For the text-containing cell, return its midpoint in [x, y] coordinate format. 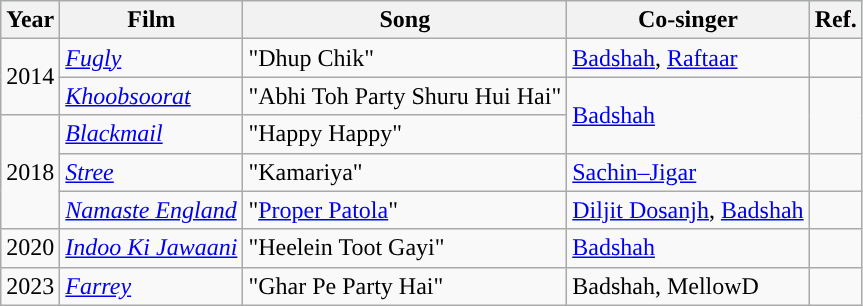
Year [30, 20]
Namaste England [152, 210]
2014 [30, 77]
Khoobsoorat [152, 96]
"Heelein Toot Gayi" [405, 248]
2020 [30, 248]
"Proper Patola" [405, 210]
Co-singer [688, 20]
"Abhi Toh Party Shuru Hui Hai" [405, 96]
"Happy Happy" [405, 134]
"Kamariya" [405, 172]
Sachin–Jigar [688, 172]
Stree [152, 172]
Song [405, 20]
"Dhup Chik" [405, 58]
Farrey [152, 286]
2023 [30, 286]
2018 [30, 172]
Film [152, 20]
Blackmail [152, 134]
Diljit Dosanjh, Badshah [688, 210]
Ref. [836, 20]
Badshah, Raftaar [688, 58]
Indoo Ki Jawaani [152, 248]
"Ghar Pe Party Hai" [405, 286]
Fugly [152, 58]
Badshah, MellowD [688, 286]
